Find where the given text appears and provide that cell's center as [x, y] coordinate. 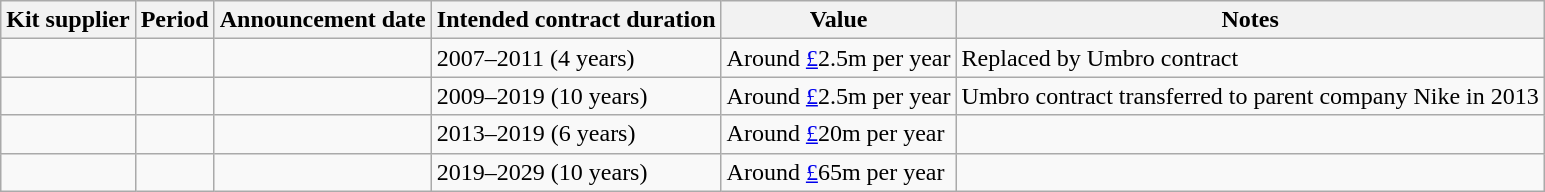
Announcement date [322, 20]
2009–2019 (10 years) [576, 96]
2019–2029 (10 years) [576, 172]
2007–2011 (4 years) [576, 58]
Period [174, 20]
Replaced by Umbro contract [1250, 58]
Intended contract duration [576, 20]
Notes [1250, 20]
Value [838, 20]
Around £20m per year [838, 134]
2013–2019 (6 years) [576, 134]
Around £65m per year [838, 172]
Kit supplier [68, 20]
Umbro contract transferred to parent company Nike in 2013 [1250, 96]
